Identify which cell holds the provided text, then report its [X, Y] central coordinate. 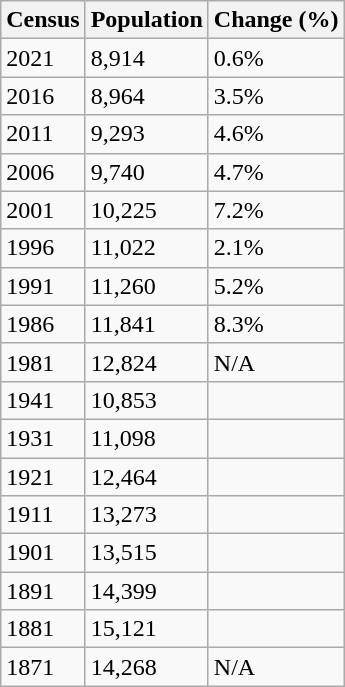
10,853 [146, 400]
1891 [43, 591]
2.1% [276, 248]
15,121 [146, 629]
Change (%) [276, 20]
1921 [43, 477]
11,098 [146, 438]
8,964 [146, 96]
1991 [43, 286]
1911 [43, 515]
13,515 [146, 553]
8.3% [276, 324]
Census [43, 20]
1986 [43, 324]
4.6% [276, 134]
7.2% [276, 210]
2006 [43, 172]
1996 [43, 248]
14,268 [146, 667]
2016 [43, 96]
11,841 [146, 324]
11,022 [146, 248]
3.5% [276, 96]
2011 [43, 134]
2021 [43, 58]
0.6% [276, 58]
10,225 [146, 210]
12,464 [146, 477]
Population [146, 20]
1881 [43, 629]
2001 [43, 210]
9,740 [146, 172]
14,399 [146, 591]
9,293 [146, 134]
13,273 [146, 515]
1871 [43, 667]
1901 [43, 553]
8,914 [146, 58]
1931 [43, 438]
4.7% [276, 172]
1981 [43, 362]
12,824 [146, 362]
1941 [43, 400]
5.2% [276, 286]
11,260 [146, 286]
